Identify which cell holds the provided text, then report its [X, Y] central coordinate. 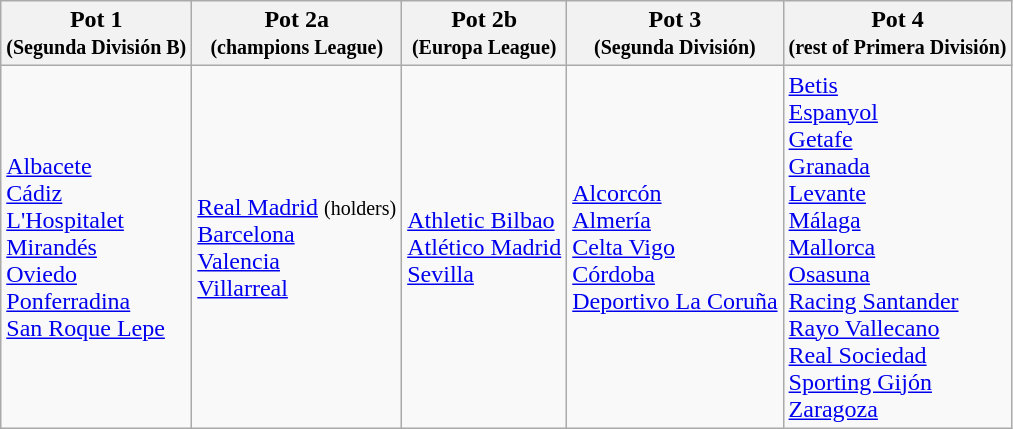
AlbaceteCádizL'HospitaletMirandésOviedoPonferradinaSan Roque Lepe [96, 247]
AlcorcónAlmeríaCelta VigoCórdobaDeportivo La Coruña [675, 247]
Pot 4(rest of Primera División) [898, 34]
Pot 3(Segunda División) [675, 34]
Pot 2b(Europa League) [484, 34]
Pot 2a(champions League) [297, 34]
Real Madrid (holders)BarcelonaValenciaVillarreal [297, 247]
Athletic BilbaoAtlético MadridSevilla [484, 247]
Pot 1(Segunda División B) [96, 34]
BetisEspanyolGetafeGranadaLevanteMálagaMallorcaOsasunaRacing SantanderRayo VallecanoReal SociedadSporting GijónZaragoza [898, 247]
